For the text-containing cell, return its midpoint in [x, y] coordinate format. 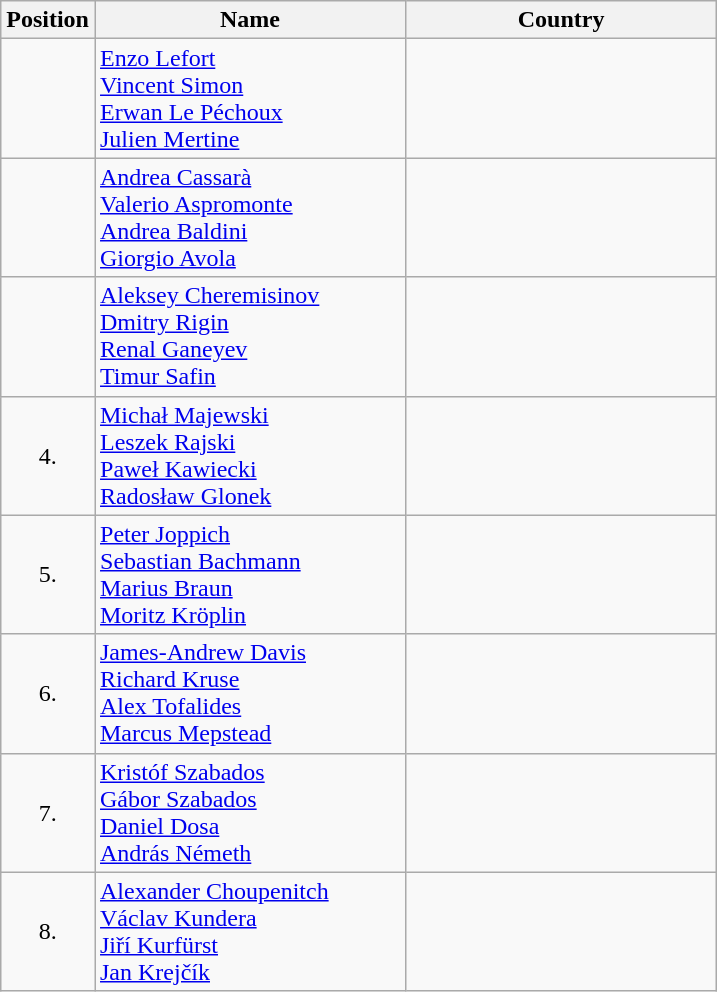
6. [48, 694]
Kristóf SzabadosGábor SzabadosDaniel DosaAndrás Németh [250, 812]
Peter JoppichSebastian BachmannMarius BraunMoritz Kröplin [250, 574]
Position [48, 20]
8. [48, 932]
Michał MajewskiLeszek RajskiPaweł KawieckiRadosław Glonek [250, 456]
Name [250, 20]
James-Andrew DavisRichard KruseAlex TofalidesMarcus Mepstead [250, 694]
7. [48, 812]
4. [48, 456]
Alexander ChoupenitchVáclav KunderaJiří KurfürstJan Krejčík [250, 932]
Aleksey CheremisinovDmitry RiginRenal GaneyevTimur Safin [250, 336]
5. [48, 574]
Enzo LefortVincent SimonErwan Le PéchouxJulien Mertine [250, 98]
Andrea CassaràValerio AspromonteAndrea BaldiniGiorgio Avola [250, 218]
Country [562, 20]
